Return the [x, y] coordinate for the center point of the cell that contains the specified text.  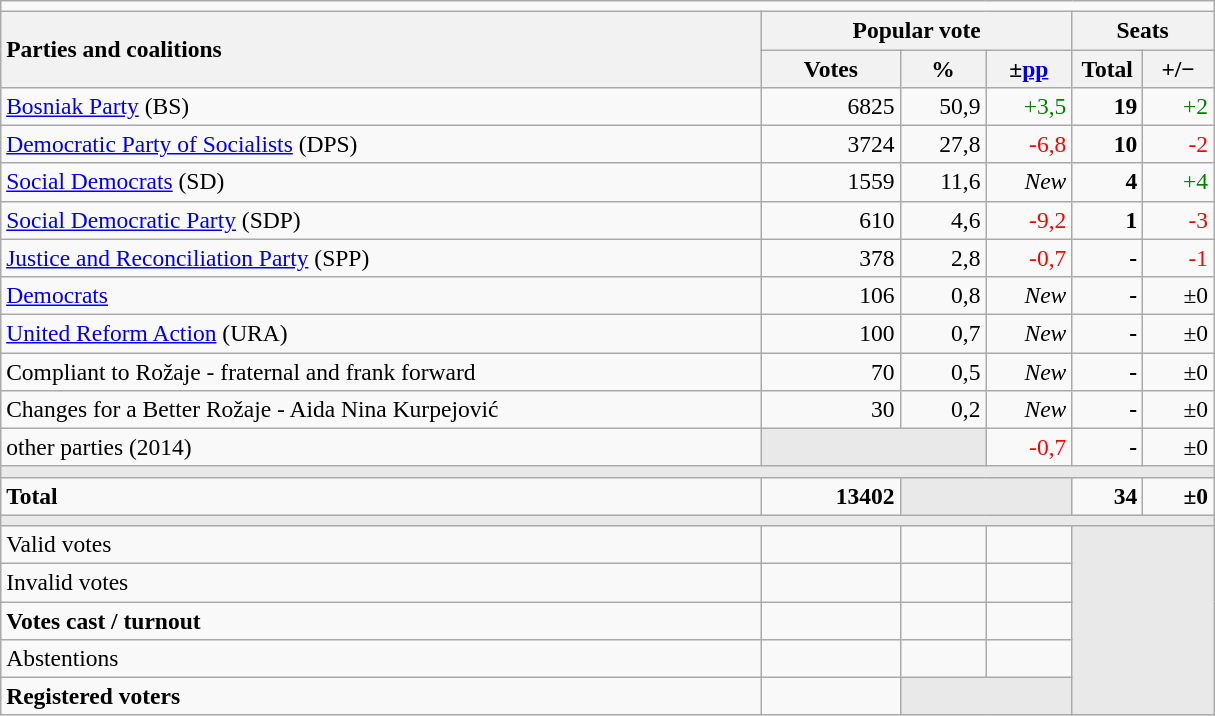
4 [1108, 182]
+/− [1178, 68]
27,8 [943, 144]
Justice and Reconciliation Party (SPP) [382, 258]
Changes for a Better Rožaje - Aida Nina Kurpejović [382, 409]
4,6 [943, 220]
30 [831, 409]
1 [1108, 220]
0,5 [943, 371]
0,8 [943, 295]
-6,8 [1029, 144]
-2 [1178, 144]
34 [1108, 496]
Votes [831, 68]
% [943, 68]
Bosniak Party (BS) [382, 106]
other parties (2014) [382, 447]
-1 [1178, 258]
Democratic Party of Socialists (DPS) [382, 144]
0,2 [943, 409]
378 [831, 258]
2,8 [943, 258]
0,7 [943, 333]
Valid votes [382, 544]
Social Democrats (SD) [382, 182]
Registered voters [382, 696]
50,9 [943, 106]
+2 [1178, 106]
Votes cast / turnout [382, 620]
Democrats [382, 295]
+4 [1178, 182]
Compliant to Rožaje - fraternal and frank forward [382, 371]
10 [1108, 144]
13402 [831, 496]
100 [831, 333]
19 [1108, 106]
-9,2 [1029, 220]
Seats [1143, 30]
Popular vote [917, 30]
6825 [831, 106]
Abstentions [382, 658]
1559 [831, 182]
-3 [1178, 220]
106 [831, 295]
+3,5 [1029, 106]
Parties and coalitions [382, 49]
3724 [831, 144]
11,6 [943, 182]
610 [831, 220]
United Reform Action (URA) [382, 333]
70 [831, 371]
±pp [1029, 68]
Invalid votes [382, 582]
Social Democratic Party (SDP) [382, 220]
